Capture the cell that displays the provided text and extract its [X, Y] central coordinate. 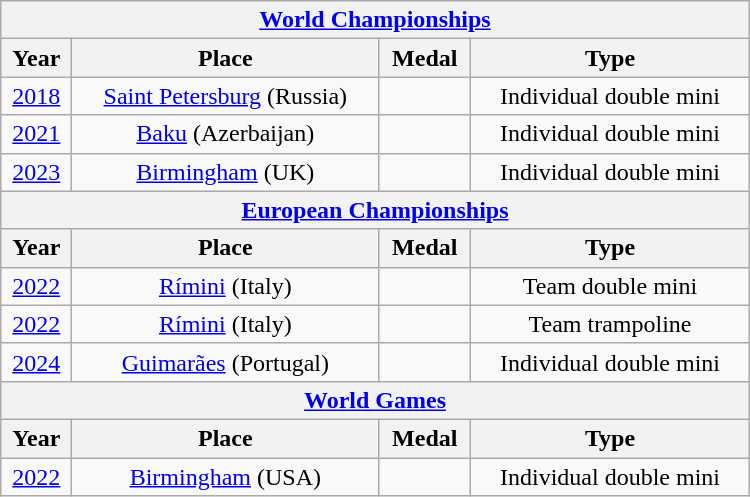
2023 [36, 172]
Birmingham (UK) [226, 172]
Team double mini [610, 286]
Baku (Azerbaijan) [226, 134]
2024 [36, 362]
Guimarães (Portugal) [226, 362]
2021 [36, 134]
Birmingham (USA) [226, 477]
Saint Petersburg (Russia) [226, 96]
Team trampoline [610, 324]
World Championships [375, 20]
European Championships [375, 210]
World Games [375, 400]
2018 [36, 96]
